Locate the cell with the specified text and output its [X, Y] center coordinate. 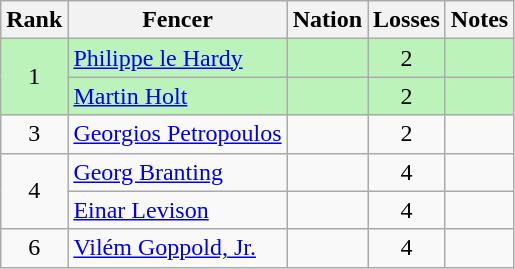
1 [34, 77]
Fencer [178, 20]
Rank [34, 20]
3 [34, 134]
6 [34, 248]
Nation [327, 20]
Martin Holt [178, 96]
Philippe le Hardy [178, 58]
Notes [479, 20]
Losses [407, 20]
Einar Levison [178, 210]
Vilém Goppold, Jr. [178, 248]
Georg Branting [178, 172]
Georgios Petropoulos [178, 134]
